Detect which cell encompasses the target text, then output its (x, y) center coordinate. 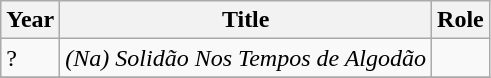
Year (30, 20)
(Na) Solidão Nos Tempos de Algodão (246, 58)
Role (461, 20)
? (30, 58)
Title (246, 20)
